Search for the cell housing the specified text and yield its (X, Y) center coordinate. 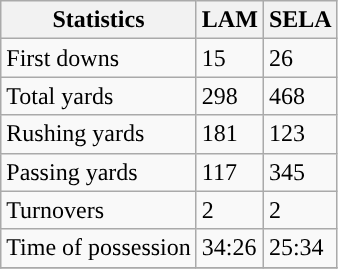
Statistics (99, 20)
468 (300, 96)
25:34 (300, 248)
Turnovers (99, 210)
SELA (300, 20)
26 (300, 58)
181 (230, 134)
345 (300, 172)
15 (230, 58)
First downs (99, 58)
Passing yards (99, 172)
Time of possession (99, 248)
117 (230, 172)
Total yards (99, 96)
298 (230, 96)
123 (300, 134)
LAM (230, 20)
34:26 (230, 248)
Rushing yards (99, 134)
